Capture the cell that displays the provided text and extract its (x, y) central coordinate. 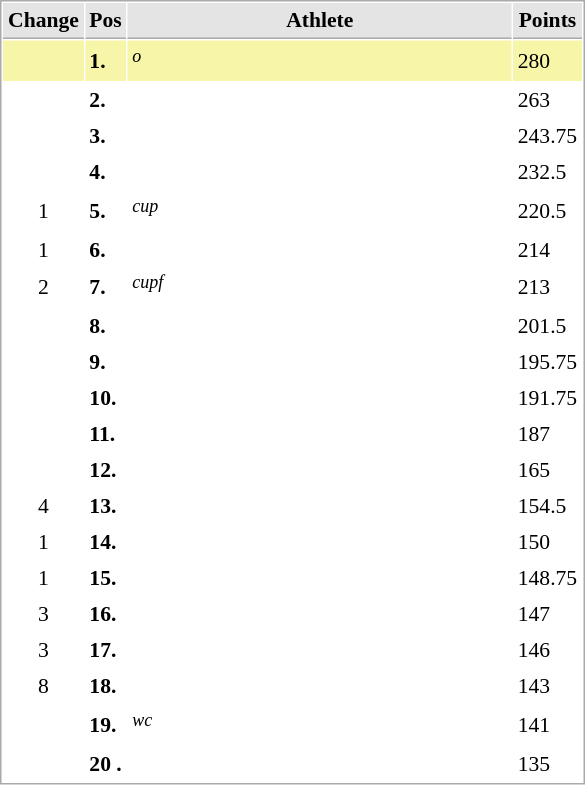
7. (106, 288)
1. (106, 60)
Change (44, 21)
232.5 (547, 171)
6. (106, 249)
213 (547, 288)
201.5 (547, 327)
263 (547, 99)
143 (547, 687)
Points (547, 21)
20 . (106, 764)
141 (547, 726)
243.75 (547, 135)
11. (106, 435)
2. (106, 99)
cupf (320, 288)
147 (547, 615)
14. (106, 543)
165 (547, 471)
4 (44, 507)
280 (547, 60)
135 (547, 764)
220.5 (547, 210)
154.5 (547, 507)
3. (106, 135)
13. (106, 507)
wc (320, 726)
150 (547, 543)
8 (44, 687)
4. (106, 171)
17. (106, 651)
Pos (106, 21)
15. (106, 579)
19. (106, 726)
9. (106, 363)
10. (106, 399)
2 (44, 288)
191.75 (547, 399)
16. (106, 615)
187 (547, 435)
195.75 (547, 363)
cup (320, 210)
8. (106, 327)
o (320, 60)
Athlete (320, 21)
12. (106, 471)
146 (547, 651)
5. (106, 210)
18. (106, 687)
148.75 (547, 579)
214 (547, 249)
